Return (X, Y) of the center of cell containing provided text 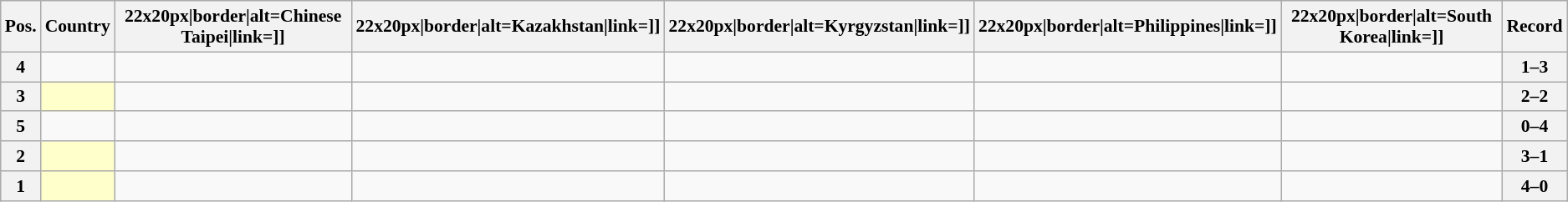
4–0 (1534, 186)
Pos. (21, 27)
1 (21, 186)
0–4 (1534, 127)
Country (78, 27)
22x20px|border|alt=Chinese Taipei|link=]] (233, 27)
4 (21, 67)
3–1 (1534, 156)
22x20px|border|alt=Kazakhstan|link=]] (508, 27)
5 (21, 127)
1–3 (1534, 67)
22x20px|border|alt=South Korea|link=]] (1392, 27)
2–2 (1534, 97)
22x20px|border|alt=Kyrgyzstan|link=]] (820, 27)
3 (21, 97)
Record (1534, 27)
2 (21, 156)
22x20px|border|alt=Philippines|link=]] (1127, 27)
